Determine the [X, Y] coordinate at the center of the cell enclosing the given text.  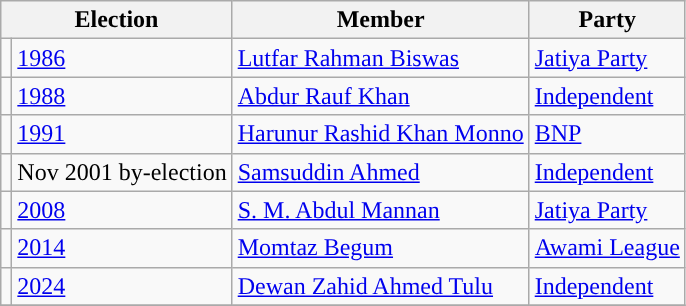
Harunur Rashid Khan Monno [380, 134]
BNP [607, 134]
Lutfar Rahman Biswas [380, 58]
1991 [122, 134]
1986 [122, 58]
S. M. Abdul Mannan [380, 210]
Dewan Zahid Ahmed Tulu [380, 286]
Election [116, 20]
Awami League [607, 248]
1988 [122, 96]
2014 [122, 248]
Member [380, 20]
Abdur Rauf Khan [380, 96]
Party [607, 20]
Momtaz Begum [380, 248]
Samsuddin Ahmed [380, 172]
2024 [122, 286]
Nov 2001 by-election [122, 172]
2008 [122, 210]
